Detect which cell encompasses the target text, then output its [X, Y] center coordinate. 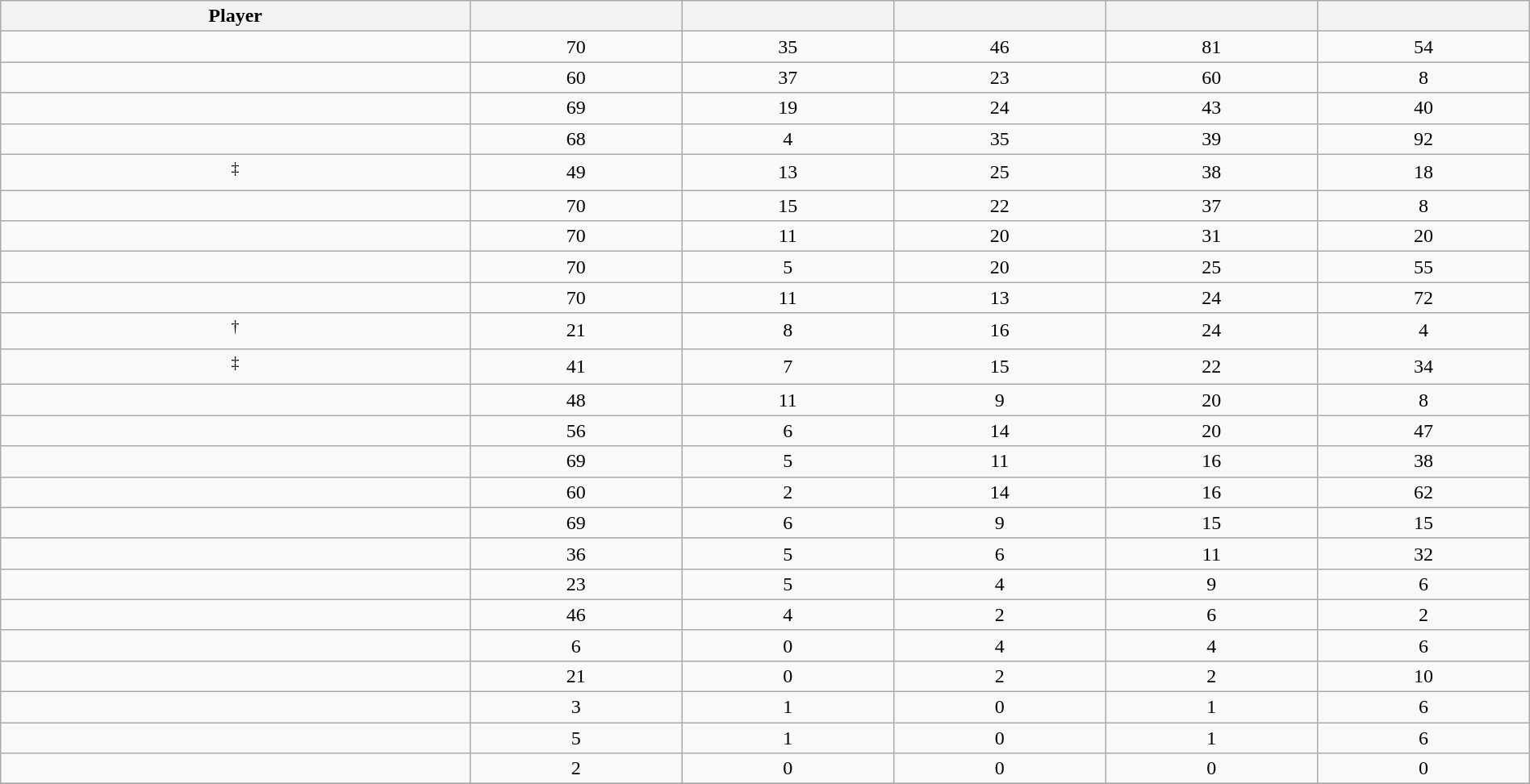
3 [576, 707]
36 [576, 553]
19 [788, 108]
62 [1423, 492]
39 [1212, 139]
72 [1423, 298]
68 [576, 139]
48 [576, 400]
81 [1212, 47]
18 [1423, 173]
54 [1423, 47]
41 [576, 366]
92 [1423, 139]
40 [1423, 108]
32 [1423, 553]
10 [1423, 677]
Player [236, 16]
7 [788, 366]
43 [1212, 108]
49 [576, 173]
47 [1423, 431]
55 [1423, 267]
34 [1423, 366]
31 [1212, 236]
56 [576, 431]
† [236, 331]
